Locate the cell with the specified text and output its [x, y] center coordinate. 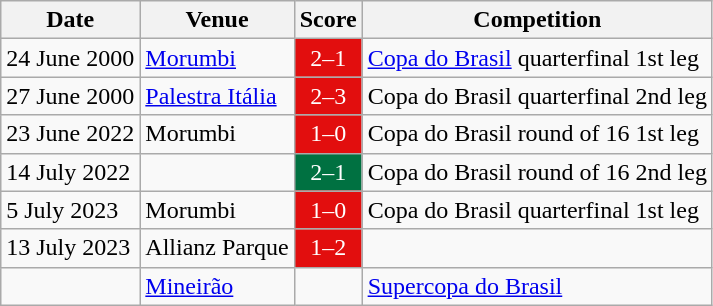
Score [328, 20]
13 July 2023 [70, 248]
Copa do Brasil quarterfinal 2nd leg [537, 96]
Allianz Parque [217, 248]
Date [70, 20]
1–2 [328, 248]
Copa do Brasil round of 16 2nd leg [537, 172]
14 July 2022 [70, 172]
Copa do Brasil round of 16 1st leg [537, 134]
Venue [217, 20]
Mineirão [217, 286]
23 June 2022 [70, 134]
Competition [537, 20]
2–3 [328, 96]
Palestra Itália [217, 96]
24 June 2000 [70, 58]
5 July 2023 [70, 210]
27 June 2000 [70, 96]
Supercopa do Brasil [537, 286]
